From the cell containing the given text, extract its center point as (x, y) coordinate. 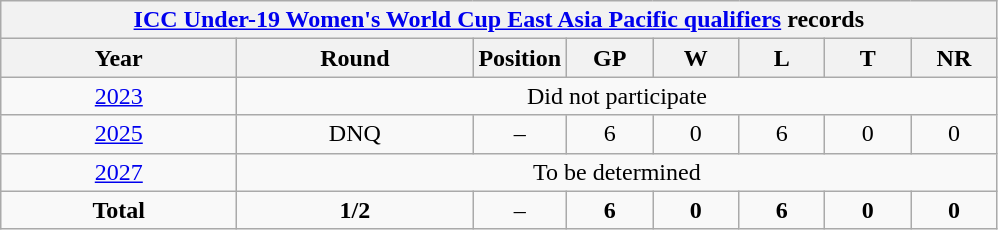
Year (119, 58)
T (868, 58)
Total (119, 210)
2025 (119, 134)
2027 (119, 172)
W (696, 58)
Position (520, 58)
NR (954, 58)
2023 (119, 96)
L (782, 58)
Round (355, 58)
1/2 (355, 210)
Did not participate (617, 96)
GP (610, 58)
To be determined (617, 172)
ICC Under-19 Women's World Cup East Asia Pacific qualifiers records (499, 20)
DNQ (355, 134)
